For the text-containing cell, return its midpoint in (X, Y) coordinate format. 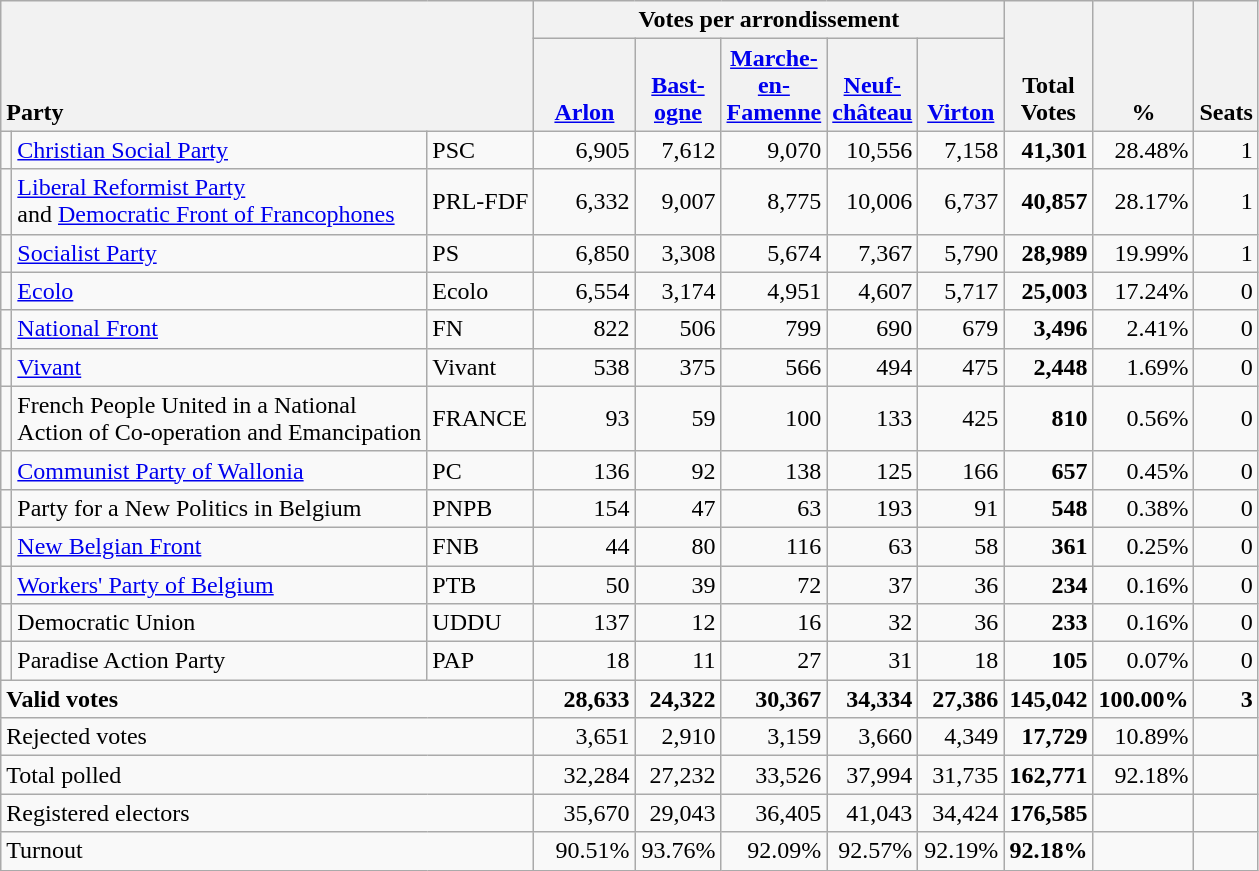
10.89% (1144, 737)
506 (678, 329)
233 (1048, 623)
Seats (1226, 66)
Valid votes (268, 699)
Party (268, 66)
17,729 (1048, 737)
32,284 (584, 775)
136 (584, 470)
657 (1048, 470)
137 (584, 623)
92.57% (872, 851)
566 (774, 367)
10,556 (872, 150)
548 (1048, 508)
31 (872, 661)
40,857 (1048, 202)
58 (961, 546)
72 (774, 585)
3,660 (872, 737)
11 (678, 661)
27,386 (961, 699)
116 (774, 546)
6,737 (961, 202)
Bast- ogne (678, 85)
822 (584, 329)
Neuf- château (872, 85)
162,771 (1048, 775)
PNPB (480, 508)
145,042 (1048, 699)
92.09% (774, 851)
154 (584, 508)
92.19% (961, 851)
47 (678, 508)
PSC (480, 150)
% (1144, 66)
0.45% (1144, 470)
92 (678, 470)
28,989 (1048, 253)
34,424 (961, 813)
33,526 (774, 775)
FRANCE (480, 418)
100.00% (1144, 699)
French People United in a NationalAction of Co-operation and Emancipation (220, 418)
138 (774, 470)
2,910 (678, 737)
41,301 (1048, 150)
133 (872, 418)
2.41% (1144, 329)
28.17% (1144, 202)
Democratic Union (220, 623)
PTB (480, 585)
37 (872, 585)
29,043 (678, 813)
16 (774, 623)
8,775 (774, 202)
5,790 (961, 253)
FNB (480, 546)
UDDU (480, 623)
799 (774, 329)
105 (1048, 661)
Party for a New Politics in Belgium (220, 508)
31,735 (961, 775)
90.51% (584, 851)
100 (774, 418)
6,850 (584, 253)
3,159 (774, 737)
93 (584, 418)
37,994 (872, 775)
166 (961, 470)
Registered electors (268, 813)
Arlon (584, 85)
3,496 (1048, 329)
27,232 (678, 775)
3,651 (584, 737)
41,043 (872, 813)
375 (678, 367)
361 (1048, 546)
Virton (961, 85)
PS (480, 253)
7,367 (872, 253)
3 (1226, 699)
24,322 (678, 699)
Marche- en- Famenne (774, 85)
125 (872, 470)
7,158 (961, 150)
36,405 (774, 813)
679 (961, 329)
4,349 (961, 737)
2,448 (1048, 367)
193 (872, 508)
5,674 (774, 253)
3,308 (678, 253)
39 (678, 585)
93.76% (678, 851)
17.24% (1144, 291)
New Belgian Front (220, 546)
690 (872, 329)
4,951 (774, 291)
10,006 (872, 202)
27 (774, 661)
50 (584, 585)
12 (678, 623)
Communist Party of Wallonia (220, 470)
32 (872, 623)
475 (961, 367)
FN (480, 329)
19.99% (1144, 253)
Liberal Reformist Partyand Democratic Front of Francophones (220, 202)
Paradise Action Party (220, 661)
4,607 (872, 291)
7,612 (678, 150)
Socialist Party (220, 253)
PC (480, 470)
Total polled (268, 775)
59 (678, 418)
538 (584, 367)
1.69% (1144, 367)
Total Votes (1048, 66)
28,633 (584, 699)
PAP (480, 661)
6,554 (584, 291)
9,070 (774, 150)
176,585 (1048, 813)
0.56% (1144, 418)
Christian Social Party (220, 150)
494 (872, 367)
Rejected votes (268, 737)
35,670 (584, 813)
25,003 (1048, 291)
234 (1048, 585)
9,007 (678, 202)
44 (584, 546)
28.48% (1144, 150)
Votes per arrondissement (769, 20)
0.38% (1144, 508)
3,174 (678, 291)
Workers' Party of Belgium (220, 585)
80 (678, 546)
810 (1048, 418)
PRL-FDF (480, 202)
34,334 (872, 699)
National Front (220, 329)
425 (961, 418)
6,905 (584, 150)
91 (961, 508)
0.07% (1144, 661)
30,367 (774, 699)
5,717 (961, 291)
0.25% (1144, 546)
Turnout (268, 851)
6,332 (584, 202)
